Identify which cell holds the provided text, then report its [X, Y] central coordinate. 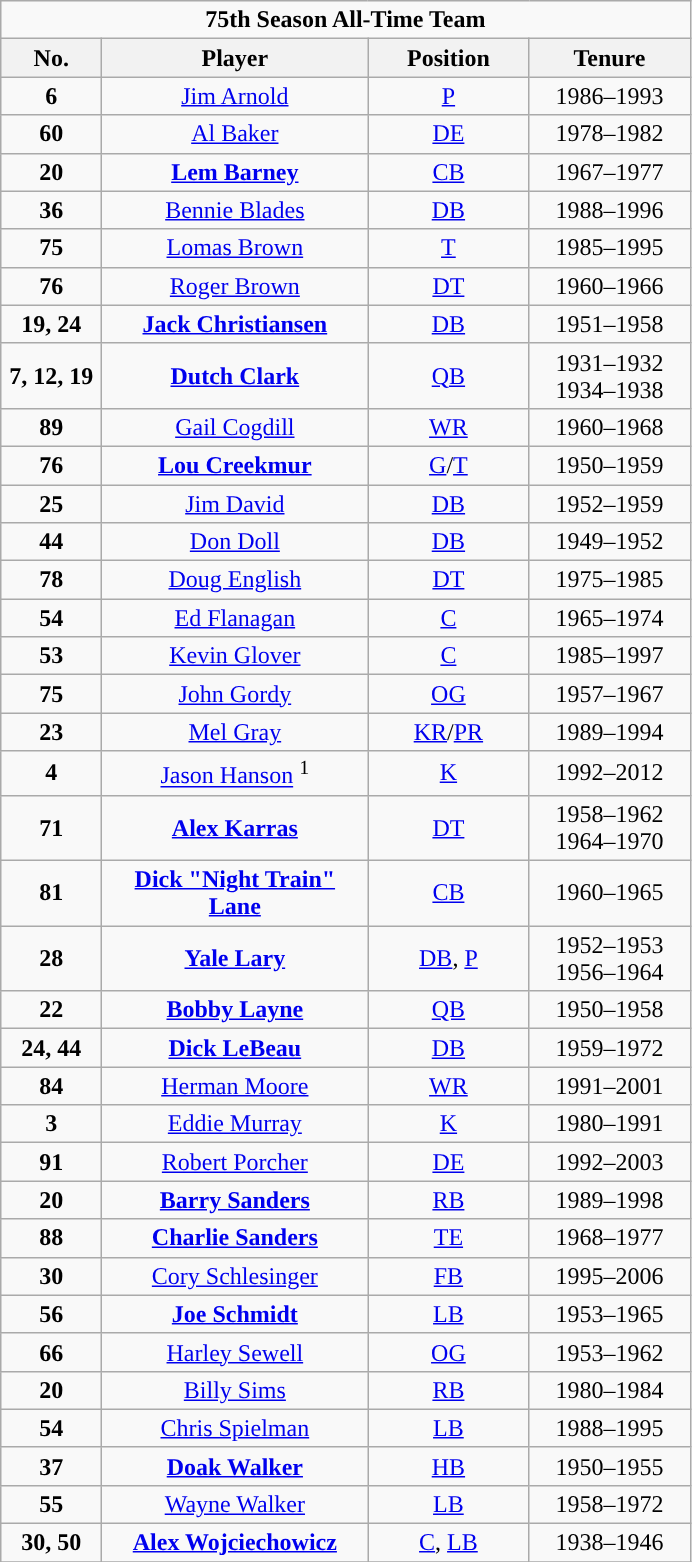
Barry Sanders [235, 1200]
1988–1996 [610, 210]
1960–1966 [610, 286]
No. [52, 58]
1967–1977 [610, 172]
Alex Wojciechowicz [235, 1543]
1986–1993 [610, 96]
Dutch Clark [235, 376]
81 [52, 894]
75th Season All-Time Team [346, 20]
1980–1984 [610, 1390]
Jim David [235, 503]
6 [52, 96]
1968–1977 [610, 1238]
1958–1962 1964–1970 [610, 828]
P [448, 96]
Position [448, 58]
30 [52, 1276]
1988–1995 [610, 1428]
56 [52, 1314]
3 [52, 1124]
60 [52, 134]
KR/PR [448, 732]
23 [52, 732]
Don Doll [235, 542]
78 [52, 580]
84 [52, 1086]
HB [448, 1466]
Dick "Night Train" Lane [235, 894]
25 [52, 503]
1989–1998 [610, 1200]
1949–1952 [610, 542]
Harley Sewell [235, 1352]
66 [52, 1352]
Dick LeBeau [235, 1048]
T [448, 248]
Bennie Blades [235, 210]
1938–1946 [610, 1543]
Joe Schmidt [235, 1314]
44 [52, 542]
Jim Arnold [235, 96]
91 [52, 1162]
37 [52, 1466]
1985–1995 [610, 248]
1975–1985 [610, 580]
Billy Sims [235, 1390]
24, 44 [52, 1048]
1965–1974 [610, 618]
Tenure [610, 58]
Charlie Sanders [235, 1238]
Jack Christiansen [235, 324]
C, LB [448, 1543]
FB [448, 1276]
30, 50 [52, 1543]
1953–1965 [610, 1314]
19, 24 [52, 324]
Lomas Brown [235, 248]
1958–1972 [610, 1504]
4 [52, 774]
Al Baker [235, 134]
1950–1955 [610, 1466]
Player [235, 58]
Jason Hanson 1 [235, 774]
22 [52, 1010]
Alex Karras [235, 828]
Eddie Murray [235, 1124]
1960–1965 [610, 894]
1978–1982 [610, 134]
1951–1958 [610, 324]
1950–1959 [610, 465]
1989–1994 [610, 732]
1931–1932 1934–1938 [610, 376]
DB, P [448, 958]
Lem Barney [235, 172]
1959–1972 [610, 1048]
1980–1991 [610, 1124]
1960–1968 [610, 427]
1950–1958 [610, 1010]
28 [52, 958]
Bobby Layne [235, 1010]
Doak Walker [235, 1466]
7, 12, 19 [52, 376]
1952–1959 [610, 503]
G/T [448, 465]
36 [52, 210]
Chris Spielman [235, 1428]
1992–2003 [610, 1162]
55 [52, 1504]
1991–2001 [610, 1086]
1952–19531956–1964 [610, 958]
John Gordy [235, 694]
1995–2006 [610, 1276]
Cory Schlesinger [235, 1276]
Kevin Glover [235, 656]
Robert Porcher [235, 1162]
Yale Lary [235, 958]
Wayne Walker [235, 1504]
Herman Moore [235, 1086]
Lou Creekmur [235, 465]
Roger Brown [235, 286]
71 [52, 828]
89 [52, 427]
Ed Flanagan [235, 618]
1953–1962 [610, 1352]
Doug English [235, 580]
Mel Gray [235, 732]
1985–1997 [610, 656]
1992–2012 [610, 774]
TE [448, 1238]
88 [52, 1238]
Gail Cogdill [235, 427]
53 [52, 656]
1957–1967 [610, 694]
